Pinpoint the cell where the given text exists, returning its [X, Y] midpoint coordinate. 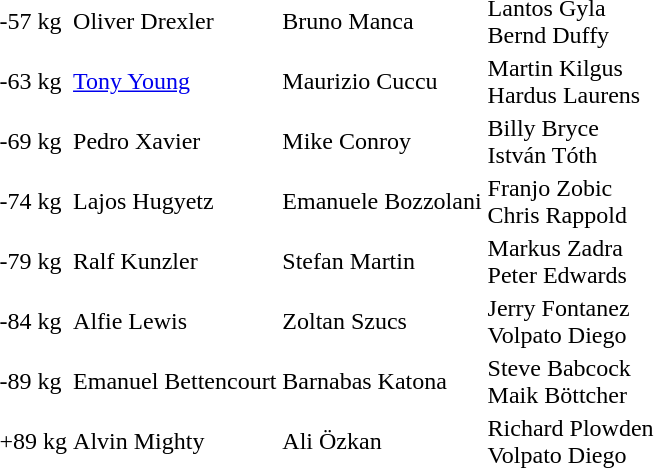
Barnabas Katona [382, 382]
Emanuele Bozzolani [382, 202]
Tony Young [175, 82]
Ralf Kunzler [175, 262]
Mike Conroy [382, 142]
Maurizio Cuccu [382, 82]
Stefan Martin [382, 262]
Lajos Hugyetz [175, 202]
Zoltan Szucs [382, 322]
Pedro Xavier [175, 142]
Alfie Lewis [175, 322]
Emanuel Bettencourt [175, 382]
